For the text-containing cell, return its midpoint in [x, y] coordinate format. 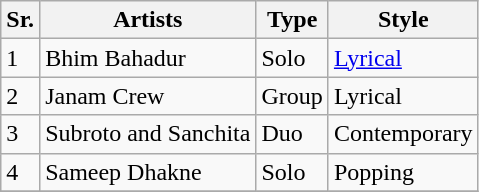
4 [20, 172]
Style [403, 20]
Popping [403, 172]
Sr. [20, 20]
Duo [292, 134]
1 [20, 58]
Sameep Dhakne [148, 172]
Janam Crew [148, 96]
Subroto and Sanchita [148, 134]
Contemporary [403, 134]
Artists [148, 20]
Group [292, 96]
Bhim Bahadur [148, 58]
3 [20, 134]
2 [20, 96]
Type [292, 20]
